From the cell containing the given text, extract its center point as (x, y) coordinate. 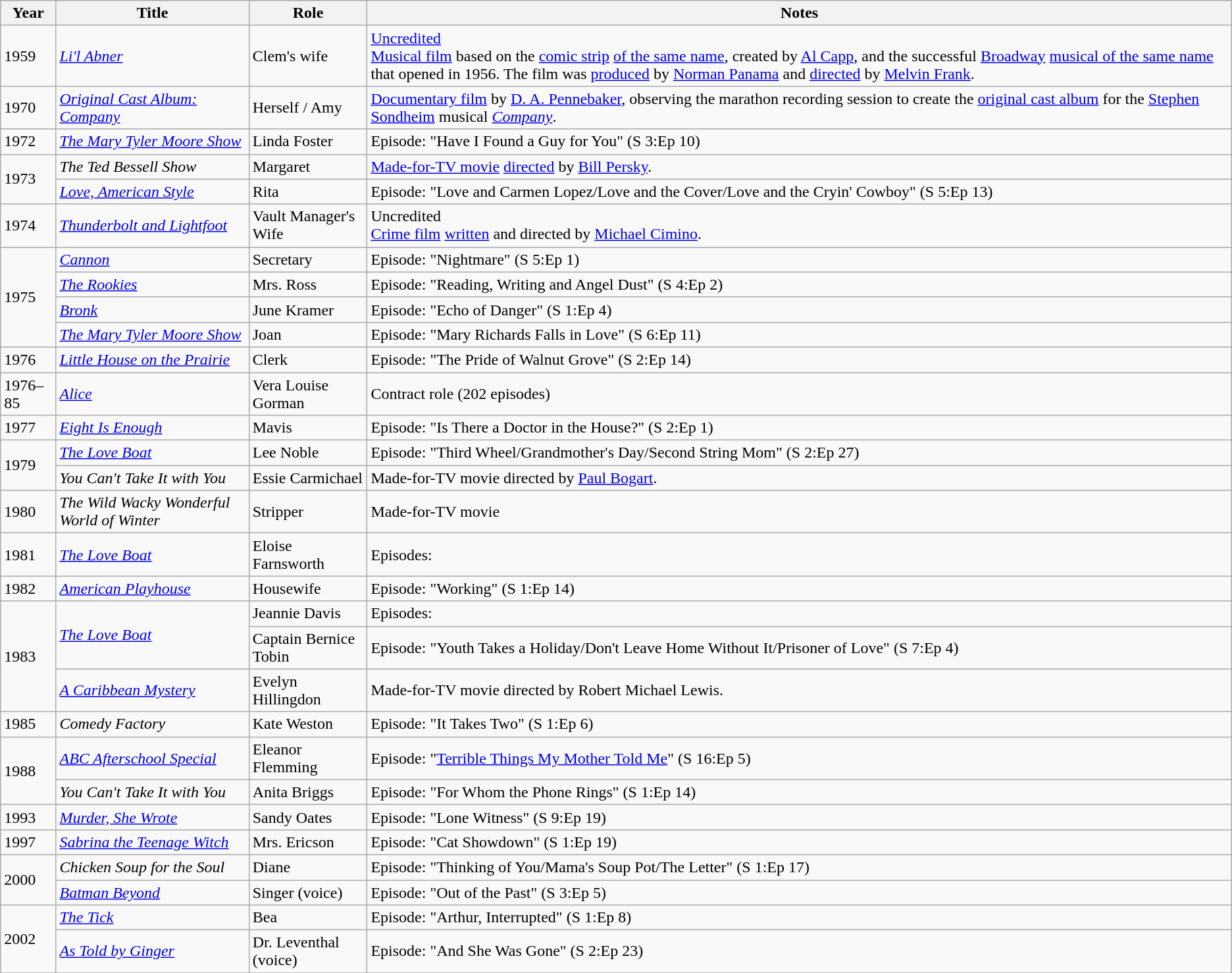
Housewife (308, 589)
Episode: "Terrible Things My Mother Told Me" (S 16:Ep 5) (799, 758)
As Told by Ginger (153, 952)
Secretary (308, 259)
Kate Weston (308, 724)
Year (28, 13)
Vault Manager's Wife (308, 225)
Little House on the Prairie (153, 359)
Episode: "For Whom the Phone Rings" (S 1:Ep 14) (799, 792)
1977 (28, 428)
Episode: "And She Was Gone" (S 2:Ep 23) (799, 952)
Made-for-TV movie directed by Bill Persky. (799, 167)
1973 (28, 179)
Title (153, 13)
Evelyn Hillingdon (308, 690)
Rita (308, 192)
Notes (799, 13)
Episode: "It Takes Two" (S 1:Ep 6) (799, 724)
Original Cast Album: Company (153, 108)
Episode: "The Pride of Walnut Grove" (S 2:Ep 14) (799, 359)
Episode: "Reading, Writing and Angel Dust" (S 4:Ep 2) (799, 284)
Lee Noble (308, 453)
Alice (153, 394)
Episode: "Working" (S 1:Ep 14) (799, 589)
Dr. Leventhal (voice) (308, 952)
Episode: "Lone Witness" (S 9:Ep 19) (799, 817)
1974 (28, 225)
Episode: "Third Wheel/Grandmother's Day/Second String Mom" (S 2:Ep 27) (799, 453)
1983 (28, 656)
1975 (28, 297)
Contract role (202 episodes) (799, 394)
Bronk (153, 309)
1970 (28, 108)
1982 (28, 589)
Murder, She Wrote (153, 817)
Sandy Oates (308, 817)
Made-for-TV movie (799, 512)
2002 (28, 939)
Episode: "Out of the Past" (S 3:Ep 5) (799, 892)
Episode: "Youth Takes a Holiday/Don't Leave Home Without It/Prisoner of Love" (S 7:Ep 4) (799, 648)
1959 (28, 56)
Episode: "Have I Found a Guy for You" (S 3:Ep 10) (799, 142)
Linda Foster (308, 142)
Mrs. Ericson (308, 842)
Love, American Style (153, 192)
1997 (28, 842)
Eleanor Flemming (308, 758)
Episode: "Is There a Doctor in the House?" (S 2:Ep 1) (799, 428)
Eloise Farnsworth (308, 554)
Singer (voice) (308, 892)
ABC Afterschool Special (153, 758)
Made-for-TV movie directed by Paul Bogart. (799, 478)
Cannon (153, 259)
Margaret (308, 167)
Chicken Soup for the Soul (153, 867)
Episode: "Thinking of You/Mama's Soup Pot/The Letter" (S 1:Ep 17) (799, 867)
Jeannie Davis (308, 614)
Comedy Factory (153, 724)
Li'l Abner (153, 56)
1980 (28, 512)
1993 (28, 817)
Mrs. Ross (308, 284)
Made-for-TV movie directed by Robert Michael Lewis. (799, 690)
Stripper (308, 512)
Vera Louise Gorman (308, 394)
UncreditedCrime film written and directed by Michael Cimino. (799, 225)
1981 (28, 554)
Herself / Amy (308, 108)
A Caribbean Mystery (153, 690)
The Tick (153, 918)
Episode: "Arthur, Interrupted" (S 1:Ep 8) (799, 918)
Clerk (308, 359)
2000 (28, 880)
Thunderbolt and Lightfoot (153, 225)
Role (308, 13)
1976–85 (28, 394)
1979 (28, 465)
Bea (308, 918)
Essie Carmichael (308, 478)
Sabrina the Teenage Witch (153, 842)
Clem's wife (308, 56)
1988 (28, 770)
Diane (308, 867)
Mavis (308, 428)
The Ted Bessell Show (153, 167)
June Kramer (308, 309)
Episode: "Nightmare" (S 5:Ep 1) (799, 259)
The Wild Wacky Wonderful World of Winter (153, 512)
American Playhouse (153, 589)
Episode: "Mary Richards Falls in Love" (S 6:Ep 11) (799, 334)
The Rookies (153, 284)
Eight Is Enough (153, 428)
Episode: "Cat Showdown" (S 1:Ep 19) (799, 842)
Joan (308, 334)
1972 (28, 142)
Episode: "Love and Carmen Lopez/Love and the Cover/Love and the Cryin' Cowboy" (S 5:Ep 13) (799, 192)
Anita Briggs (308, 792)
1976 (28, 359)
Episode: "Echo of Danger" (S 1:Ep 4) (799, 309)
Captain Bernice Tobin (308, 648)
Batman Beyond (153, 892)
1985 (28, 724)
